From the cell containing the given text, extract its center point as [X, Y] coordinate. 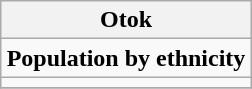
Population by ethnicity [126, 58]
Otok [126, 20]
